Return the (x, y) coordinate for the center point of the cell that contains the specified text.  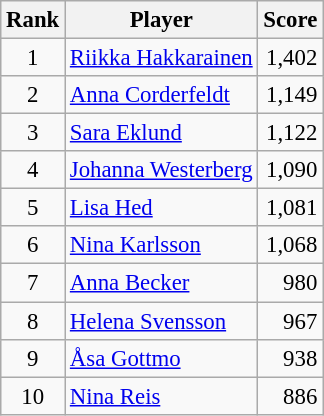
Player (162, 20)
Lisa Hed (162, 208)
Helena Svensson (162, 321)
1 (33, 58)
Riikka Hakkarainen (162, 58)
980 (290, 283)
Johanna Westerberg (162, 170)
1,081 (290, 208)
Score (290, 20)
Åsa Gottmo (162, 358)
967 (290, 321)
1,068 (290, 245)
9 (33, 358)
8 (33, 321)
6 (33, 245)
3 (33, 133)
1,090 (290, 170)
5 (33, 208)
Nina Reis (162, 396)
7 (33, 283)
1,149 (290, 95)
1,122 (290, 133)
Sara Eklund (162, 133)
938 (290, 358)
1,402 (290, 58)
Anna Becker (162, 283)
10 (33, 396)
Nina Karlsson (162, 245)
886 (290, 396)
Anna Corderfeldt (162, 95)
2 (33, 95)
4 (33, 170)
Rank (33, 20)
